Find where the given text appears and provide that cell's center as [x, y] coordinate. 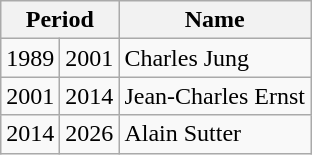
Jean-Charles Ernst [215, 96]
1989 [30, 58]
Period [60, 20]
2026 [90, 134]
Name [215, 20]
Alain Sutter [215, 134]
Charles Jung [215, 58]
